From the cell containing the given text, extract its center point as (x, y) coordinate. 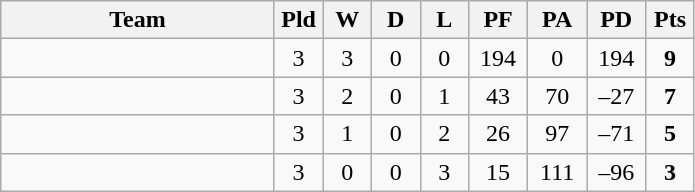
70 (558, 96)
Pld (298, 20)
26 (498, 134)
–96 (616, 172)
L (444, 20)
15 (498, 172)
PF (498, 20)
–71 (616, 134)
7 (670, 96)
43 (498, 96)
–27 (616, 96)
Team (138, 20)
97 (558, 134)
9 (670, 58)
111 (558, 172)
PA (558, 20)
W (348, 20)
D (396, 20)
Pts (670, 20)
5 (670, 134)
PD (616, 20)
